From the cell containing the given text, extract its center point as [x, y] coordinate. 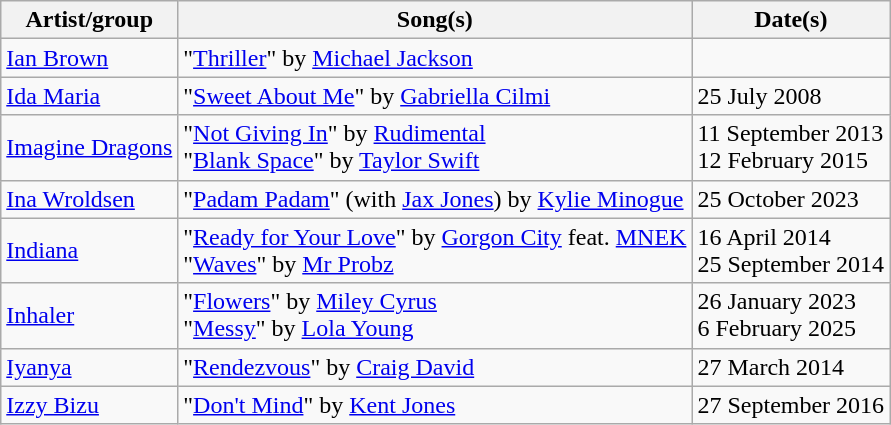
Ian Brown [90, 58]
Indiana [90, 250]
"Not Giving In" by Rudimental"Blank Space" by Taylor Swift [435, 148]
25 October 2023 [791, 199]
Ida Maria [90, 96]
Imagine Dragons [90, 148]
27 September 2016 [791, 405]
"Don't Mind" by Kent Jones [435, 405]
Izzy Bizu [90, 405]
Date(s) [791, 20]
"Padam Padam" (with Jax Jones) by Kylie Minogue [435, 199]
Song(s) [435, 20]
Inhaler [90, 316]
"Rendezvous" by Craig David [435, 367]
Ina Wroldsen [90, 199]
26 January 20236 February 2025 [791, 316]
27 March 2014 [791, 367]
25 July 2008 [791, 96]
"Thriller" by Michael Jackson [435, 58]
"Flowers" by Miley Cyrus"Messy" by Lola Young [435, 316]
"Ready for Your Love" by Gorgon City feat. MNEK"Waves" by Mr Probz [435, 250]
"Sweet About Me" by Gabriella Cilmi [435, 96]
Iyanya [90, 367]
Artist/group [90, 20]
16 April 201425 September 2014 [791, 250]
11 September 201312 February 2015 [791, 148]
